Locate the cell with the specified text and output its (X, Y) center coordinate. 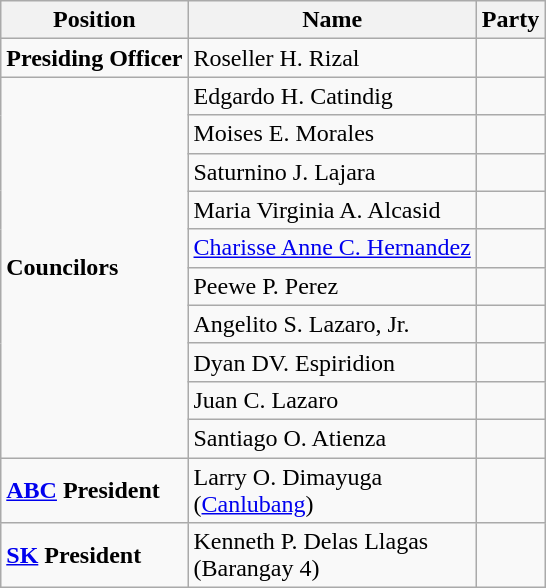
Saturnino J. Lajara (332, 172)
Edgardo H. Catindig (332, 96)
Juan C. Lazaro (332, 400)
Charisse Anne C. Hernandez (332, 248)
Position (94, 20)
Name (332, 20)
ABC President (94, 490)
Larry O. Dimayuga(Canlubang) (332, 490)
SK President (94, 556)
Maria Virginia A. Alcasid (332, 210)
Santiago O. Atienza (332, 438)
Party (510, 20)
Kenneth P. Delas Llagas(Barangay 4) (332, 556)
Peewe P. Perez (332, 286)
Roseller H. Rizal (332, 58)
Moises E. Morales (332, 134)
Dyan DV. Espiridion (332, 362)
Presiding Officer (94, 58)
Angelito S. Lazaro, Jr. (332, 324)
Councilors (94, 268)
